Extract the [X, Y] coordinate from the center of the cell holding the provided text.  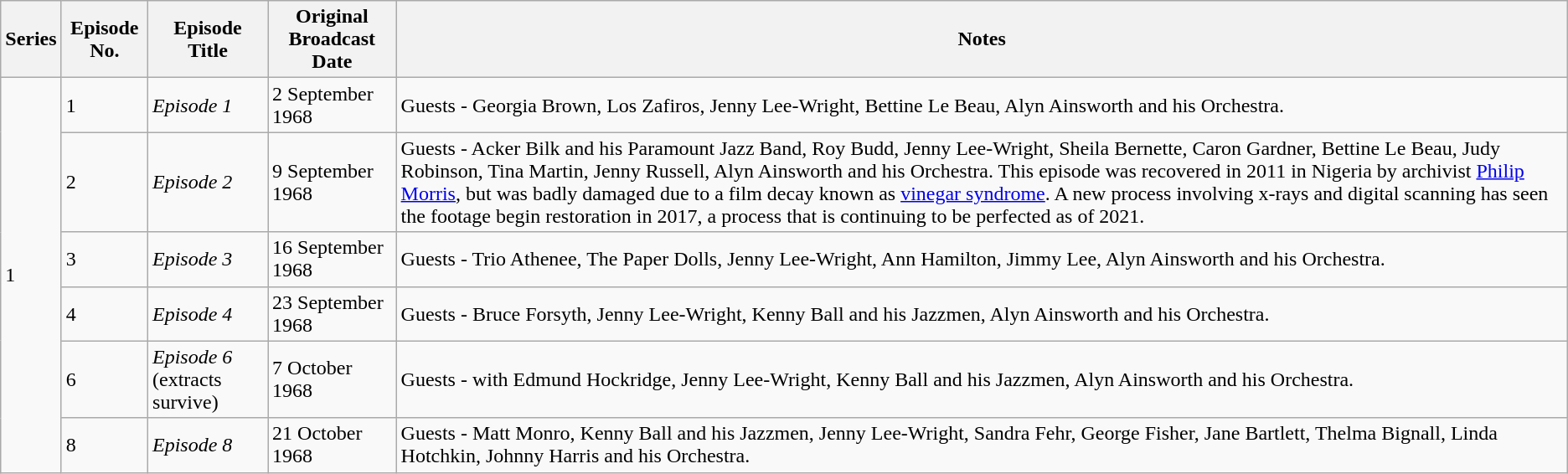
Episode Title [208, 39]
Episode 2 [208, 183]
Episode 1 [208, 106]
Episode 3 [208, 260]
23 September 1968 [333, 313]
16 September 1968 [333, 260]
7 October 1968 [333, 379]
Guests - Bruce Forsyth, Jenny Lee-Wright, Kenny Ball and his Jazzmen, Alyn Ainsworth and his Orchestra. [982, 313]
8 [104, 446]
Episode 6 (extracts survive) [208, 379]
Guests - Trio Athenee, The Paper Dolls, Jenny Lee-Wright, Ann Hamilton, Jimmy Lee, Alyn Ainsworth and his Orchestra. [982, 260]
6 [104, 379]
3 [104, 260]
Episode 4 [208, 313]
2 [104, 183]
21 October 1968 [333, 446]
Series [31, 39]
9 September 1968 [333, 183]
4 [104, 313]
2 September 1968 [333, 106]
Guests - with Edmund Hockridge, Jenny Lee-Wright, Kenny Ball and his Jazzmen, Alyn Ainsworth and his Orchestra. [982, 379]
Notes [982, 39]
Episode 8 [208, 446]
Guests - Georgia Brown, Los Zafiros, Jenny Lee-Wright, Bettine Le Beau, Alyn Ainsworth and his Orchestra. [982, 106]
Episode No. [104, 39]
Original Broadcast Date [333, 39]
